Search for the cell housing the specified text and yield its [x, y] center coordinate. 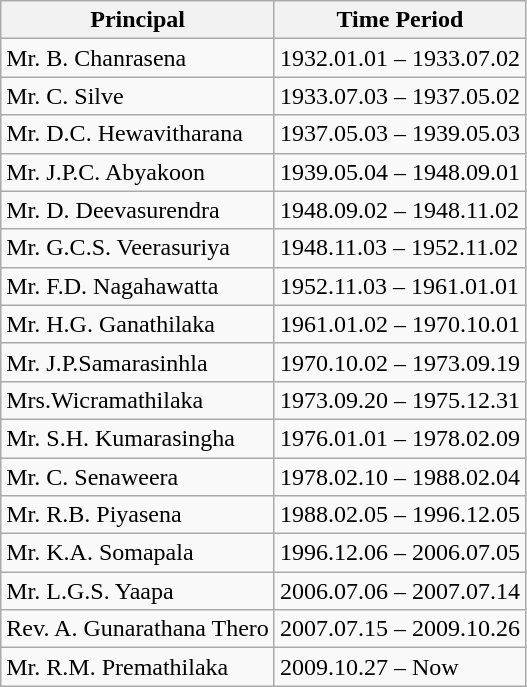
Time Period [400, 20]
2007.07.15 – 2009.10.26 [400, 629]
Mr. R.B. Piyasena [138, 515]
1988.02.05 – 1996.12.05 [400, 515]
Mrs.Wicramathilaka [138, 400]
Mr. G.C.S. Veerasuriya [138, 248]
Mr. R.M. Premathilaka [138, 667]
1952.11.03 – 1961.01.01 [400, 286]
1937.05.03 – 1939.05.03 [400, 134]
1933.07.03 – 1937.05.02 [400, 96]
Mr. C. Silve [138, 96]
1970.10.02 – 1973.09.19 [400, 362]
2006.07.06 – 2007.07.14 [400, 591]
1976.01.01 – 1978.02.09 [400, 438]
Mr. L.G.S. Yaapa [138, 591]
Principal [138, 20]
1996.12.06 – 2006.07.05 [400, 553]
Mr. H.G. Ganathilaka [138, 324]
Mr. F.D. Nagahawatta [138, 286]
1948.11.03 – 1952.11.02 [400, 248]
Mr. C. Senaweera [138, 477]
Mr. B. Chanrasena [138, 58]
Mr. D.C. Hewavitharana [138, 134]
Mr. S.H. Kumarasingha [138, 438]
Mr. J.P.C. Abyakoon [138, 172]
1978.02.10 – 1988.02.04 [400, 477]
1973.09.20 – 1975.12.31 [400, 400]
Rev. A. Gunarathana Thero [138, 629]
1948.09.02 – 1948.11.02 [400, 210]
1939.05.04 – 1948.09.01 [400, 172]
Mr. D. Deevasurendra [138, 210]
1932.01.01 – 1933.07.02 [400, 58]
Mr. K.A. Somapala [138, 553]
1961.01.02 – 1970.10.01 [400, 324]
Mr. J.P.Samarasinhla [138, 362]
2009.10.27 – Now [400, 667]
